Capture the cell that displays the provided text and extract its [x, y] central coordinate. 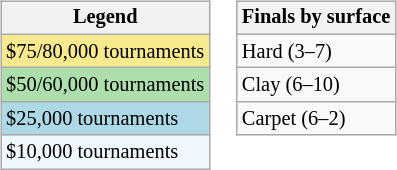
$75/80,000 tournaments [105, 51]
Carpet (6–2) [316, 119]
$25,000 tournaments [105, 119]
Hard (3–7) [316, 51]
Clay (6–10) [316, 85]
$10,000 tournaments [105, 152]
Legend [105, 18]
$50/60,000 tournaments [105, 85]
Finals by surface [316, 18]
